For the text-containing cell, return its midpoint in (x, y) coordinate format. 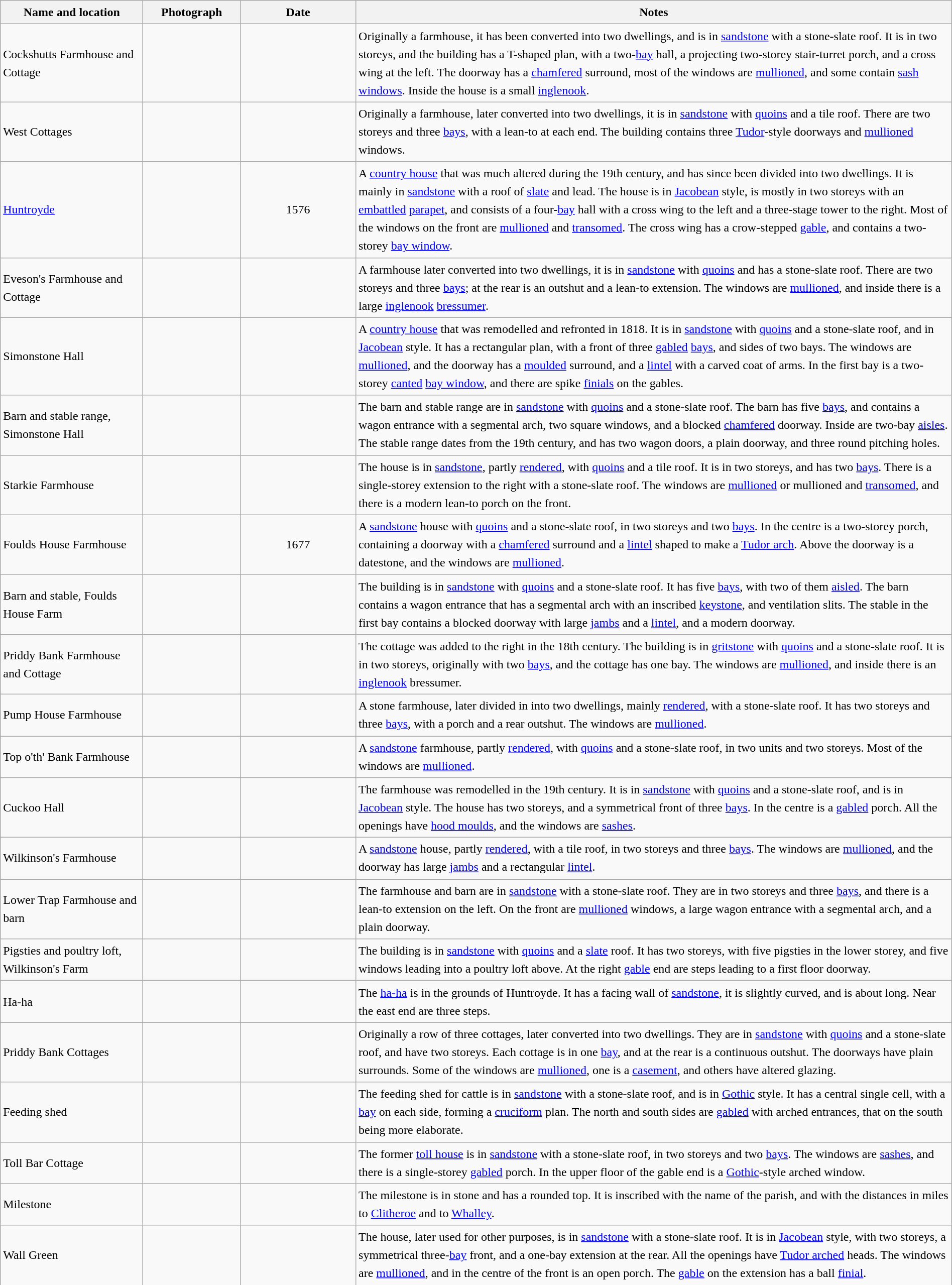
Feeding shed (72, 1112)
Pigsties and poultry loft,Wilkinson's Farm (72, 960)
Barn and stable range,Simonstone Hall (72, 425)
A sandstone farmhouse, partly rendered, with quoins and a stone-slate roof, in two units and two storeys. Most of the windows are mullioned. (654, 757)
Eveson's Farmhouse and Cottage (72, 287)
Simonstone Hall (72, 357)
Lower Trap Farmhouse and barn (72, 909)
Wilkinson's Farmhouse (72, 859)
Starkie Farmhouse (72, 485)
Priddy Bank Cottages (72, 1053)
Priddy Bank Farmhouse and Cottage (72, 664)
Huntroyde (72, 210)
Wall Green (72, 1255)
Photograph (192, 12)
Cockshutts Farmhouse and Cottage (72, 63)
Toll Bar Cottage (72, 1163)
Foulds House Farmhouse (72, 544)
Notes (654, 12)
Ha-ha (72, 1001)
1677 (298, 544)
Date (298, 12)
Barn and stable, Foulds House Farm (72, 605)
Pump House Farmhouse (72, 715)
Cuckoo Hall (72, 807)
West Cottages (72, 132)
1576 (298, 210)
Milestone (72, 1204)
Name and location (72, 12)
Top o'th' Bank Farmhouse (72, 757)
